Scan for the cell matching the given text and deliver its (x, y) coordinate at center. 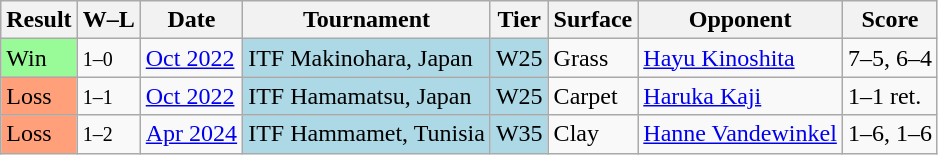
Result (39, 20)
Tier (519, 20)
1–1 (108, 96)
1–0 (108, 58)
ITF Hamamatsu, Japan (367, 96)
W35 (519, 134)
1–2 (108, 134)
Hanne Vandewinkel (740, 134)
Hayu Kinoshita (740, 58)
ITF Hammamet, Tunisia (367, 134)
Tournament (367, 20)
Clay (593, 134)
Surface (593, 20)
Apr 2024 (191, 134)
1–6, 1–6 (890, 134)
ITF Makinohara, Japan (367, 58)
1–1 ret. (890, 96)
Carpet (593, 96)
Win (39, 58)
Score (890, 20)
Date (191, 20)
Opponent (740, 20)
7–5, 6–4 (890, 58)
Haruka Kaji (740, 96)
W–L (108, 20)
Grass (593, 58)
